From the cell containing the given text, extract its center point as [x, y] coordinate. 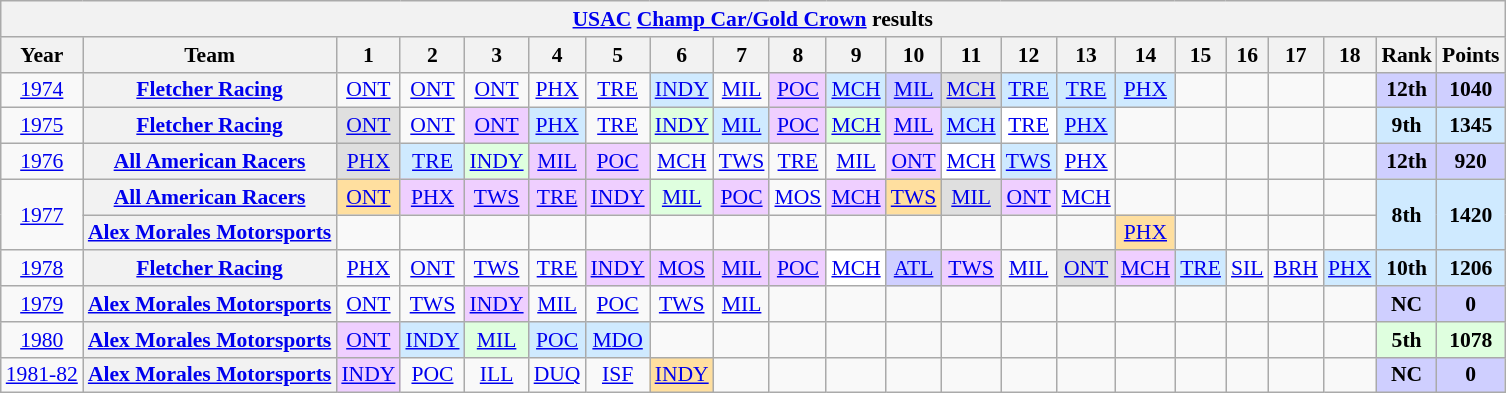
1420 [1471, 214]
14 [1146, 55]
9th [1406, 126]
9 [856, 55]
11 [970, 55]
1206 [1471, 269]
1974 [42, 90]
SIL [1248, 269]
1975 [42, 126]
1980 [42, 340]
10 [914, 55]
1976 [42, 162]
Points [1471, 55]
17 [1296, 55]
3 [497, 55]
1078 [1471, 340]
DUQ [558, 375]
1345 [1471, 126]
1040 [1471, 90]
1981-82 [42, 375]
15 [1200, 55]
1978 [42, 269]
ATL [914, 269]
13 [1086, 55]
7 [742, 55]
MDO [618, 340]
2 [432, 55]
1979 [42, 304]
5 [618, 55]
USAC Champ Car/Gold Crown results [753, 19]
1 [368, 55]
8th [1406, 214]
10th [1406, 269]
1977 [42, 214]
18 [1350, 55]
12 [1029, 55]
920 [1471, 162]
ILL [497, 375]
Rank [1406, 55]
ISF [618, 375]
Team [210, 55]
8 [798, 55]
Year [42, 55]
5th [1406, 340]
BRH [1296, 269]
6 [682, 55]
16 [1248, 55]
4 [558, 55]
